From the cell containing the given text, extract its center point as (x, y) coordinate. 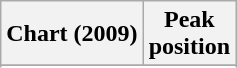
Chart (2009) (72, 34)
Peakposition (189, 34)
